Return the [X, Y] coordinate for the center point of the cell that contains the specified text.  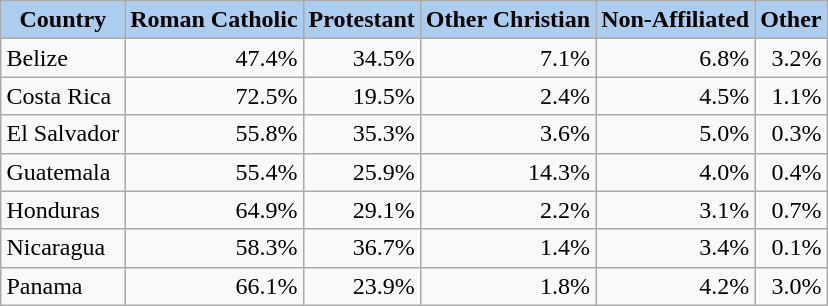
4.2% [676, 286]
36.7% [362, 248]
7.1% [508, 58]
55.8% [214, 134]
3.2% [791, 58]
55.4% [214, 172]
2.2% [508, 210]
3.4% [676, 248]
Other Christian [508, 20]
0.4% [791, 172]
Protestant [362, 20]
0.3% [791, 134]
3.6% [508, 134]
25.9% [362, 172]
29.1% [362, 210]
23.9% [362, 286]
2.4% [508, 96]
35.3% [362, 134]
1.8% [508, 286]
72.5% [214, 96]
64.9% [214, 210]
El Salvador [63, 134]
34.5% [362, 58]
Panama [63, 286]
1.1% [791, 96]
Country [63, 20]
14.3% [508, 172]
Non-Affiliated [676, 20]
3.0% [791, 286]
47.4% [214, 58]
4.0% [676, 172]
Honduras [63, 210]
Other [791, 20]
1.4% [508, 248]
6.8% [676, 58]
4.5% [676, 96]
Costa Rica [63, 96]
66.1% [214, 286]
58.3% [214, 248]
0.7% [791, 210]
3.1% [676, 210]
19.5% [362, 96]
Belize [63, 58]
Roman Catholic [214, 20]
5.0% [676, 134]
Nicaragua [63, 248]
0.1% [791, 248]
Guatemala [63, 172]
